Search for the cell housing the specified text and yield its [X, Y] center coordinate. 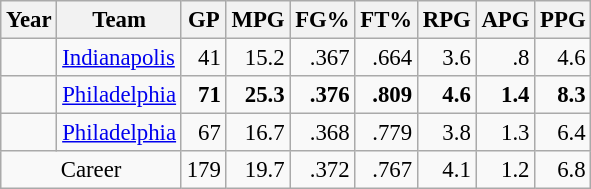
Career [92, 170]
16.7 [258, 133]
4.1 [446, 170]
3.8 [446, 133]
3.6 [446, 58]
6.8 [563, 170]
.779 [386, 133]
15.2 [258, 58]
67 [204, 133]
8.3 [563, 95]
FG% [322, 20]
Year [29, 20]
Team [119, 20]
.372 [322, 170]
.8 [506, 58]
1.4 [506, 95]
.767 [386, 170]
APG [506, 20]
19.7 [258, 170]
6.4 [563, 133]
25.3 [258, 95]
Indianapolis [119, 58]
41 [204, 58]
1.3 [506, 133]
1.2 [506, 170]
MPG [258, 20]
.368 [322, 133]
PPG [563, 20]
.664 [386, 58]
179 [204, 170]
RPG [446, 20]
.809 [386, 95]
GP [204, 20]
.367 [322, 58]
.376 [322, 95]
FT% [386, 20]
71 [204, 95]
